Return (x, y) of the center of cell containing provided text 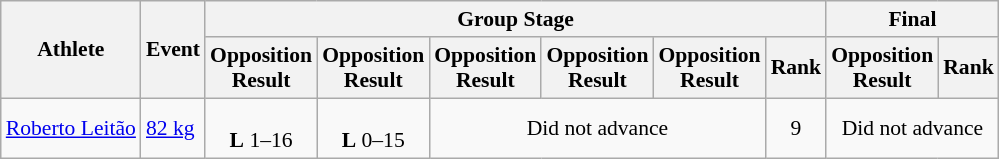
Roberto Leitão (71, 128)
82 kg (173, 128)
L 0–15 (373, 128)
9 (796, 128)
Event (173, 50)
Group Stage (516, 19)
L 1–16 (261, 128)
Final (912, 19)
Athlete (71, 50)
